Find where the given text appears and provide that cell's center as (X, Y) coordinate. 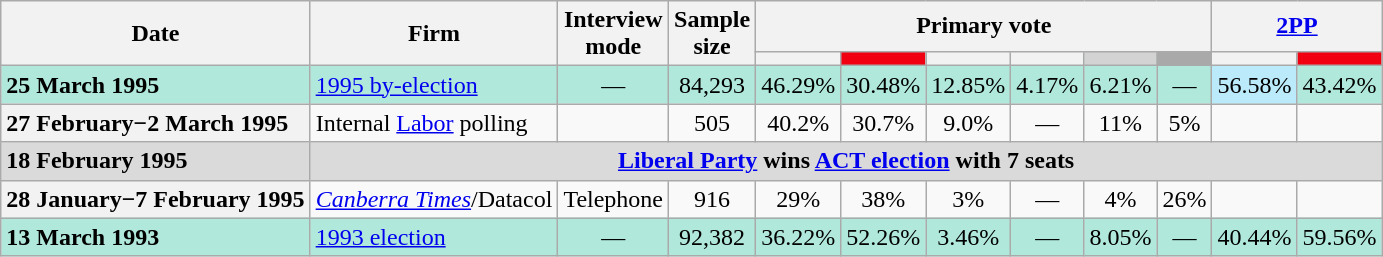
Samplesize (712, 34)
18 February 1995 (156, 161)
38% (884, 199)
Liberal Party wins ACT election with 7 seats (846, 161)
916 (712, 199)
2PP (1297, 26)
3% (968, 199)
84,293 (712, 85)
52.26% (884, 237)
56.58% (1254, 85)
12.85% (968, 85)
Interviewmode (614, 34)
30.7% (884, 123)
27 February−2 March 1995 (156, 123)
59.56% (1340, 237)
3.46% (968, 237)
43.42% (1340, 85)
9.0% (968, 123)
92,382 (712, 237)
1993 election (434, 237)
4% (1120, 199)
Firm (434, 34)
4.17% (1048, 85)
8.05% (1120, 237)
28 January−7 February 1995 (156, 199)
46.29% (798, 85)
Date (156, 34)
36.22% (798, 237)
11% (1120, 123)
25 March 1995 (156, 85)
1995 by-election (434, 85)
13 March 1993 (156, 237)
Canberra Times/Datacol (434, 199)
26% (1184, 199)
6.21% (1120, 85)
505 (712, 123)
29% (798, 199)
40.44% (1254, 237)
Primary vote (984, 26)
Telephone (614, 199)
Internal Labor polling (434, 123)
5% (1184, 123)
30.48% (884, 85)
40.2% (798, 123)
